For the text-containing cell, return its midpoint in (X, Y) coordinate format. 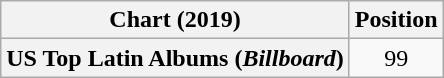
Chart (2019) (176, 20)
US Top Latin Albums (Billboard) (176, 58)
99 (396, 58)
Position (396, 20)
